Extract the [X, Y] coordinate from the center of the cell holding the provided text.  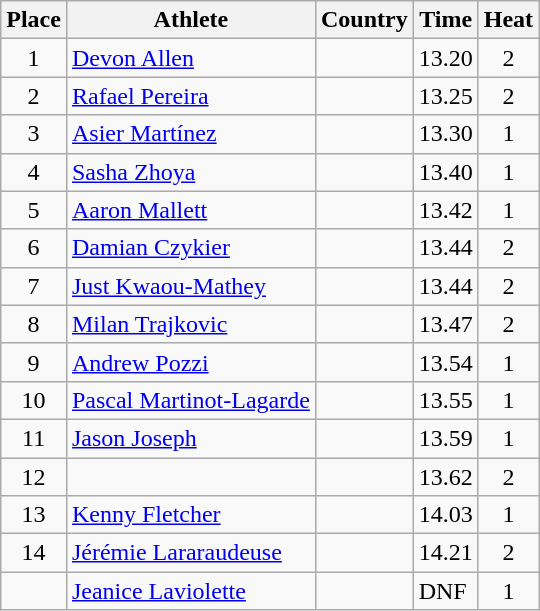
Jason Joseph [190, 438]
Devon Allen [190, 58]
Just Kwaou-Mathey [190, 286]
13.54 [446, 362]
Andrew Pozzi [190, 362]
Country [364, 20]
DNF [446, 591]
13.20 [446, 58]
13.42 [446, 210]
10 [34, 400]
14 [34, 553]
Athlete [190, 20]
13.62 [446, 477]
Place [34, 20]
13.59 [446, 438]
3 [34, 134]
5 [34, 210]
12 [34, 477]
Milan Trajkovic [190, 324]
9 [34, 362]
13.40 [446, 172]
Kenny Fletcher [190, 515]
13.30 [446, 134]
13 [34, 515]
Time [446, 20]
Asier Martínez [190, 134]
6 [34, 248]
Rafael Pereira [190, 96]
Sasha Zhoya [190, 172]
13.55 [446, 400]
14.03 [446, 515]
Jeanice Laviolette [190, 591]
7 [34, 286]
4 [34, 172]
14.21 [446, 553]
11 [34, 438]
Jérémie Lararaudeuse [190, 553]
13.47 [446, 324]
Heat [508, 20]
13.25 [446, 96]
Damian Czykier [190, 248]
8 [34, 324]
Pascal Martinot-Lagarde [190, 400]
Aaron Mallett [190, 210]
